Locate the cell with the specified text and output its (x, y) center coordinate. 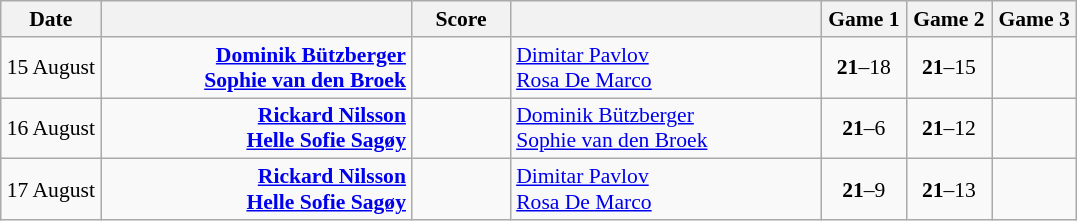
Game 3 (1034, 19)
16 August (51, 128)
15 August (51, 68)
21–6 (864, 128)
Game 2 (948, 19)
17 August (51, 190)
21–18 (864, 68)
21–12 (948, 128)
21–15 (948, 68)
Date (51, 19)
Score (461, 19)
Game 1 (864, 19)
21–13 (948, 190)
21–9 (864, 190)
